Search for the cell housing the specified text and yield its (X, Y) center coordinate. 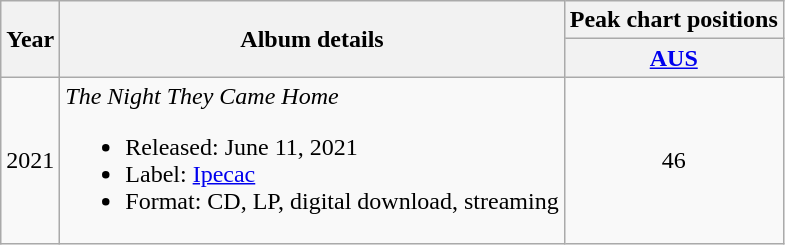
2021 (30, 160)
AUS (674, 58)
Year (30, 39)
Album details (312, 39)
The Night They Came HomeReleased: June 11, 2021Label: IpecacFormat: CD, LP, digital download, streaming (312, 160)
46 (674, 160)
Peak chart positions (674, 20)
